Detect which cell encompasses the target text, then output its (x, y) center coordinate. 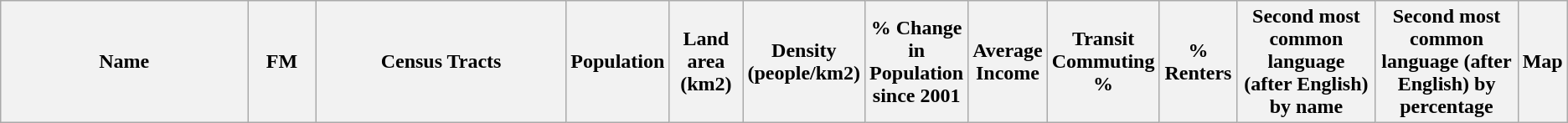
% Renters (1198, 62)
Name (124, 62)
Density (people/km2) (804, 62)
Land area (km2) (706, 62)
Population (618, 62)
FM (282, 62)
% Change in Population since 2001 (916, 62)
Census Tracts (441, 62)
Second most common language (after English) by percentage (1447, 62)
Second most common language (after English) by name (1307, 62)
Average Income (1008, 62)
Transit Commuting % (1103, 62)
Map (1543, 62)
